Return the [x, y] coordinate for the center point of the cell that contains the specified text.  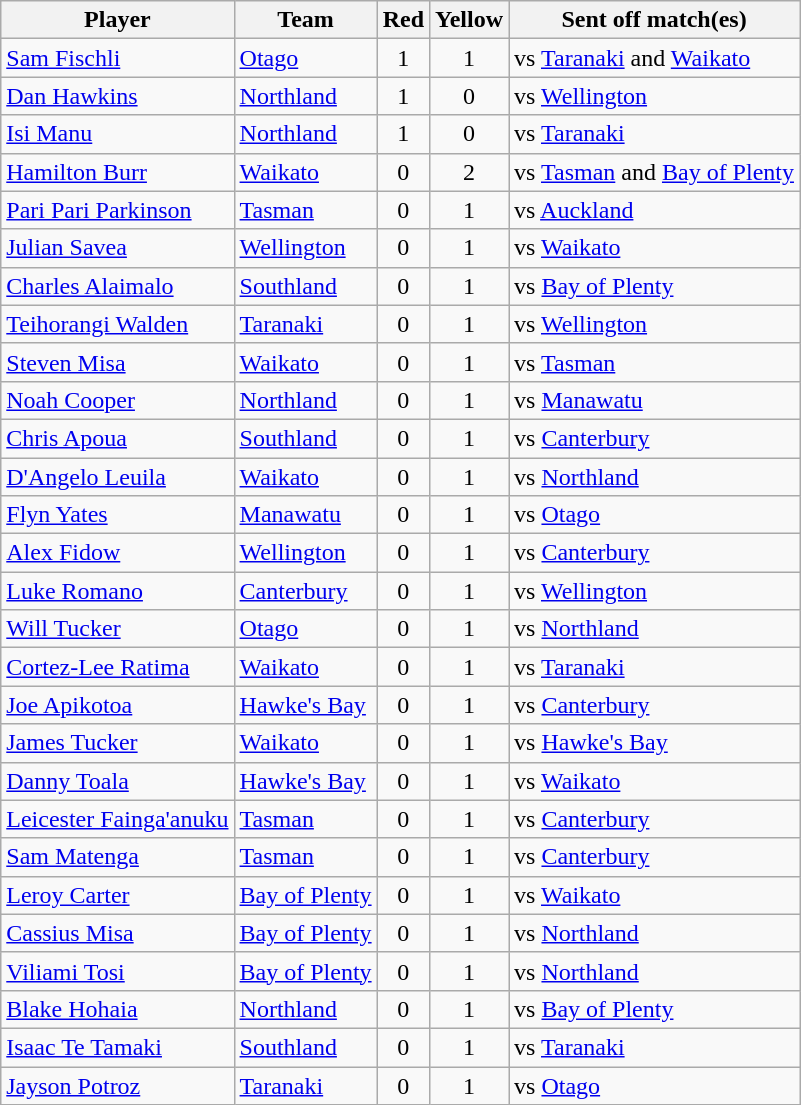
D'Angelo Leuila [118, 477]
Isaac Te Tamaki [118, 1047]
Player [118, 20]
Steven Misa [118, 362]
Noah Cooper [118, 400]
vs Tasman [654, 362]
vs Auckland [654, 210]
Chris Apoua [118, 438]
Julian Savea [118, 248]
Flyn Yates [118, 515]
vs Taranaki and Waikato [654, 58]
Manawatu [306, 515]
Teihorangi Walden [118, 324]
Joe Apikotoa [118, 705]
Danny Toala [118, 781]
Jayson Potroz [118, 1085]
vs Tasman and Bay of Plenty [654, 172]
Yellow [470, 20]
Cortez-Lee Ratima [118, 667]
vs Hawke's Bay [654, 743]
James Tucker [118, 743]
Blake Hohaia [118, 1009]
Alex Fidow [118, 553]
Hamilton Burr [118, 172]
Canterbury [306, 591]
Leicester Fainga'anuku [118, 819]
Sam Matenga [118, 857]
Cassius Misa [118, 933]
Charles Alaimalo [118, 286]
Will Tucker [118, 629]
Isi Manu [118, 134]
Leroy Carter [118, 895]
Sam Fischli [118, 58]
Team [306, 20]
Viliami Tosi [118, 971]
Red [403, 20]
Sent off match(es) [654, 20]
vs Manawatu [654, 400]
Dan Hawkins [118, 96]
2 [470, 172]
Pari Pari Parkinson [118, 210]
Luke Romano [118, 591]
